Provide the [x, y] coordinate of the cell's center where the given text is located.  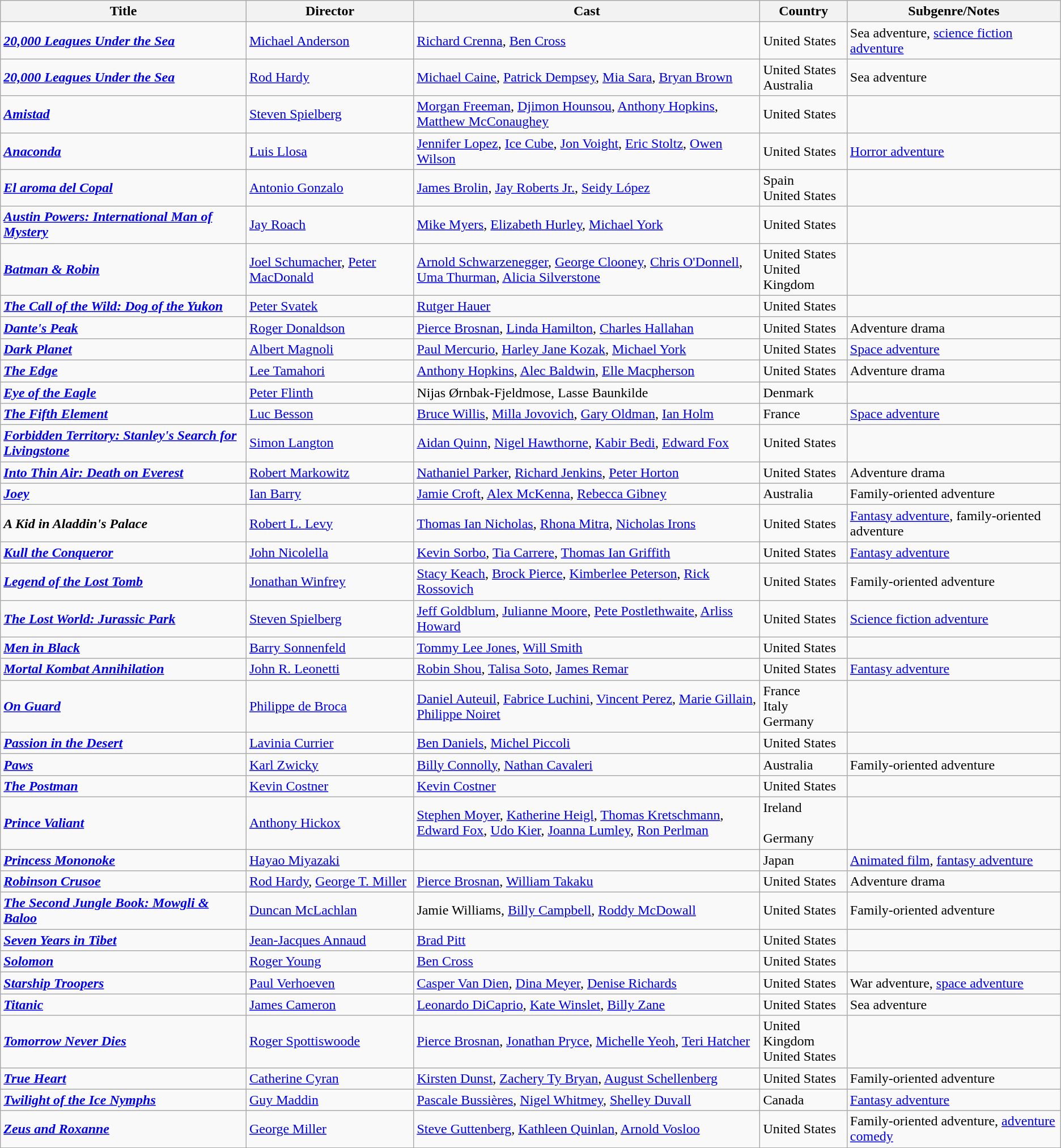
Mike Myers, Elizabeth Hurley, Michael York [587, 224]
Jeff Goldblum, Julianne Moore, Pete Postlethwaite, Arliss Howard [587, 619]
France [804, 414]
Japan [804, 860]
A Kid in Aladdin's Palace [124, 524]
Rod Hardy [330, 77]
Denmark [804, 393]
John R. Leonetti [330, 669]
War adventure, space adventure [953, 983]
Princess Mononoke [124, 860]
Jonathan Winfrey [330, 581]
Into Thin Air: Death on Everest [124, 473]
Jamie Williams, Billy Campbell, Roddy McDowall [587, 911]
Pascale Bussières, Nigel Whitmey, Shelley Duvall [587, 1100]
Titanic [124, 1005]
Brad Pitt [587, 940]
Rod Hardy, George T. Miller [330, 882]
Eye of the Eagle [124, 393]
United StatesAustralia [804, 77]
Pierce Brosnan, William Takaku [587, 882]
The Postman [124, 786]
Starship Troopers [124, 983]
Science fiction adventure [953, 619]
Kull the Conqueror [124, 552]
El aroma del Copal [124, 188]
Robert L. Levy [330, 524]
Ian Barry [330, 494]
Forbidden Territory: Stanley's Search for Livingstone [124, 443]
Robinson Crusoe [124, 882]
Twilight of the Ice Nymphs [124, 1100]
Robert Markowitz [330, 473]
The Lost World: Jurassic Park [124, 619]
Roger Spottiswoode [330, 1041]
Amistad [124, 114]
Paul Verhoeven [330, 983]
Tomorrow Never Dies [124, 1041]
IrelandGermany [804, 823]
Simon Langton [330, 443]
Ben Cross [587, 962]
Nathaniel Parker, Richard Jenkins, Peter Horton [587, 473]
Roger Donaldson [330, 328]
Fantasy adventure, family-oriented adventure [953, 524]
Animated film, fantasy adventure [953, 860]
Albert Magnoli [330, 349]
Family-oriented adventure, adventure comedy [953, 1129]
Roger Young [330, 962]
Tommy Lee Jones, Will Smith [587, 648]
Michael Caine, Patrick Dempsey, Mia Sara, Bryan Brown [587, 77]
Legend of the Lost Tomb [124, 581]
Batman & Robin [124, 269]
Jay Roach [330, 224]
On Guard [124, 706]
The Call of the Wild: Dog of the Yukon [124, 306]
Director [330, 11]
Michael Anderson [330, 41]
Stephen Moyer, Katherine Heigl, Thomas Kretschmann, Edward Fox, Udo Kier, Joanna Lumley, Ron Perlman [587, 823]
Sea adventure, science fiction adventure [953, 41]
Peter Flinth [330, 393]
Stacy Keach, Brock Pierce, Kimberlee Peterson, Rick Rossovich [587, 581]
SpainUnited States [804, 188]
Nijas Ørnbak-Fjeldmose, Lasse Baunkilde [587, 393]
Guy Maddin [330, 1100]
Jamie Croft, Alex McKenna, Rebecca Gibney [587, 494]
Seven Years in Tibet [124, 940]
Pierce Brosnan, Linda Hamilton, Charles Hallahan [587, 328]
Canada [804, 1100]
True Heart [124, 1078]
Arnold Schwarzenegger, George Clooney, Chris O'Donnell, Uma Thurman, Alicia Silverstone [587, 269]
Dark Planet [124, 349]
Luis Llosa [330, 151]
Title [124, 11]
Bruce Willis, Milla Jovovich, Gary Oldman, Ian Holm [587, 414]
Casper Van Dien, Dina Meyer, Denise Richards [587, 983]
FranceItalyGermany [804, 706]
Austin Powers: International Man of Mystery [124, 224]
Joey [124, 494]
Horror adventure [953, 151]
Ben Daniels, Michel Piccoli [587, 743]
Subgenre/Notes [953, 11]
Robin Shou, Talisa Soto, James Remar [587, 669]
Leonardo DiCaprio, Kate Winslet, Billy Zane [587, 1005]
Jean-Jacques Annaud [330, 940]
The Edge [124, 371]
Philippe de Broca [330, 706]
Solomon [124, 962]
Daniel Auteuil, Fabrice Luchini, Vincent Perez, Marie Gillain, Philippe Noiret [587, 706]
United StatesUnited Kingdom [804, 269]
Prince Valiant [124, 823]
Duncan McLachlan [330, 911]
Passion in the Desert [124, 743]
Kirsten Dunst, Zachery Ty Bryan, August Schellenberg [587, 1078]
Men in Black [124, 648]
Kevin Sorbo, Tia Carrere, Thomas Ian Griffith [587, 552]
Joel Schumacher, Peter MacDonald [330, 269]
Jennifer Lopez, Ice Cube, Jon Voight, Eric Stoltz, Owen Wilson [587, 151]
Mortal Kombat Annihilation [124, 669]
Paws [124, 764]
Anthony Hopkins, Alec Baldwin, Elle Macpherson [587, 371]
Anthony Hickox [330, 823]
James Brolin, Jay Roberts Jr., Seidy López [587, 188]
Zeus and Roxanne [124, 1129]
Country [804, 11]
James Cameron [330, 1005]
Anaconda [124, 151]
The Second Jungle Book: Mowgli & Baloo [124, 911]
Cast [587, 11]
Aidan Quinn, Nigel Hawthorne, Kabir Bedi, Edward Fox [587, 443]
Karl Zwicky [330, 764]
Lavinia Currier [330, 743]
Richard Crenna, Ben Cross [587, 41]
Antonio Gonzalo [330, 188]
Luc Besson [330, 414]
United KingdomUnited States [804, 1041]
Peter Svatek [330, 306]
Pierce Brosnan, Jonathan Pryce, Michelle Yeoh, Teri Hatcher [587, 1041]
Billy Connolly, Nathan Cavaleri [587, 764]
Lee Tamahori [330, 371]
Paul Mercurio, Harley Jane Kozak, Michael York [587, 349]
Thomas Ian Nicholas, Rhona Mitra, Nicholas Irons [587, 524]
Steve Guttenberg, Kathleen Quinlan, Arnold Vosloo [587, 1129]
Barry Sonnenfeld [330, 648]
Dante's Peak [124, 328]
Catherine Cyran [330, 1078]
John Nicolella [330, 552]
Hayao Miyazaki [330, 860]
George Miller [330, 1129]
Morgan Freeman, Djimon Hounsou, Anthony Hopkins, Matthew McConaughey [587, 114]
Rutger Hauer [587, 306]
The Fifth Element [124, 414]
